Detect which cell encompasses the target text, then output its (X, Y) center coordinate. 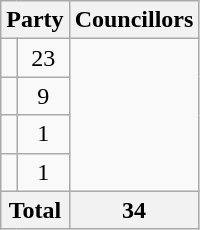
9 (43, 96)
23 (43, 58)
34 (134, 210)
Councillors (134, 20)
Party (35, 20)
Total (35, 210)
